Return the (x, y) coordinate for the center point of the cell that contains the specified text.  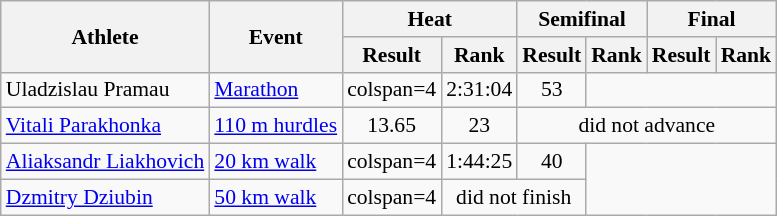
did not advance (646, 126)
Semifinal (582, 19)
Event (276, 36)
did not finish (514, 197)
40 (552, 162)
53 (552, 90)
Uladzislau Pramau (106, 90)
Dzmitry Dziubin (106, 197)
50 km walk (276, 197)
110 m hurdles (276, 126)
20 km walk (276, 162)
Athlete (106, 36)
Vitali Parakhonka (106, 126)
1:44:25 (479, 162)
13.65 (392, 126)
23 (479, 126)
Heat (430, 19)
Aliaksandr Liakhovich (106, 162)
2:31:04 (479, 90)
Final (712, 19)
Marathon (276, 90)
